Detect which cell encompasses the target text, then output its [X, Y] center coordinate. 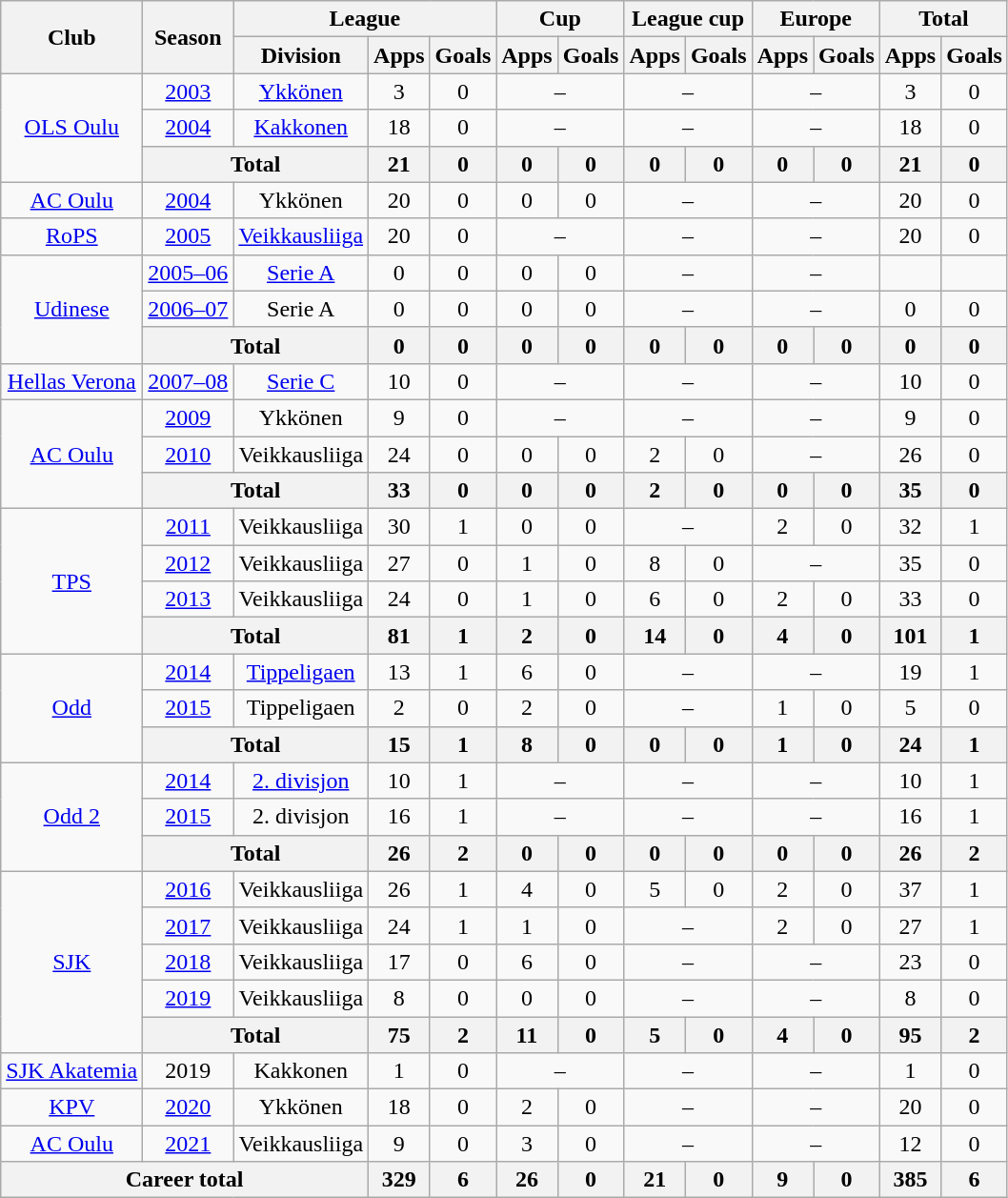
Cup [560, 19]
Serie C [301, 381]
95 [910, 1034]
2012 [189, 563]
2017 [189, 925]
19 [910, 672]
Club [72, 37]
11 [527, 1034]
2003 [189, 91]
12 [910, 1144]
League [365, 19]
SJK Akatemia [72, 1071]
101 [910, 636]
SJK [72, 962]
385 [910, 1180]
TPS [72, 581]
30 [399, 527]
75 [399, 1034]
League cup [688, 19]
2021 [189, 1144]
2013 [189, 599]
32 [910, 527]
Europe [816, 19]
Odd 2 [72, 817]
13 [399, 672]
2007–08 [189, 381]
17 [399, 962]
Division [301, 55]
2016 [189, 889]
Udinese [72, 309]
2020 [189, 1107]
Career total [185, 1180]
2009 [189, 417]
23 [910, 962]
14 [655, 636]
2010 [189, 455]
2006–07 [189, 309]
Hellas Verona [72, 381]
RoPS [72, 236]
329 [399, 1180]
2005–06 [189, 273]
OLS Oulu [72, 128]
15 [399, 744]
Odd [72, 708]
KPV [72, 1107]
2018 [189, 962]
81 [399, 636]
Season [189, 37]
2011 [189, 527]
2005 [189, 236]
37 [910, 889]
